Provide the (X, Y) coordinate of the cell's center where the given text is located.  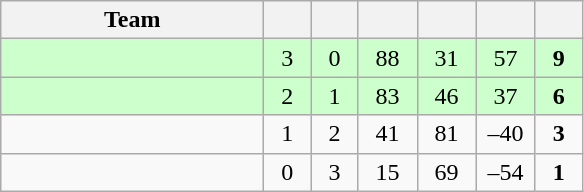
81 (446, 134)
69 (446, 172)
–54 (506, 172)
41 (388, 134)
6 (558, 96)
83 (388, 96)
37 (506, 96)
–40 (506, 134)
57 (506, 58)
88 (388, 58)
Team (132, 20)
46 (446, 96)
31 (446, 58)
15 (388, 172)
9 (558, 58)
